Return the [x, y] coordinate for the center point of the cell that contains the specified text.  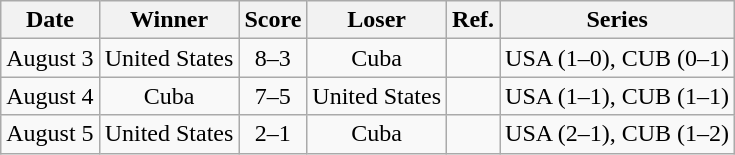
USA (1–1), CUB (1–1) [618, 96]
Series [618, 20]
August 3 [50, 58]
August 5 [50, 134]
Loser [377, 20]
2–1 [273, 134]
August 4 [50, 96]
7–5 [273, 96]
Score [273, 20]
USA (1–0), CUB (0–1) [618, 58]
8–3 [273, 58]
USA (2–1), CUB (1–2) [618, 134]
Winner [169, 20]
Ref. [474, 20]
Date [50, 20]
